Capture the cell that displays the provided text and extract its (X, Y) central coordinate. 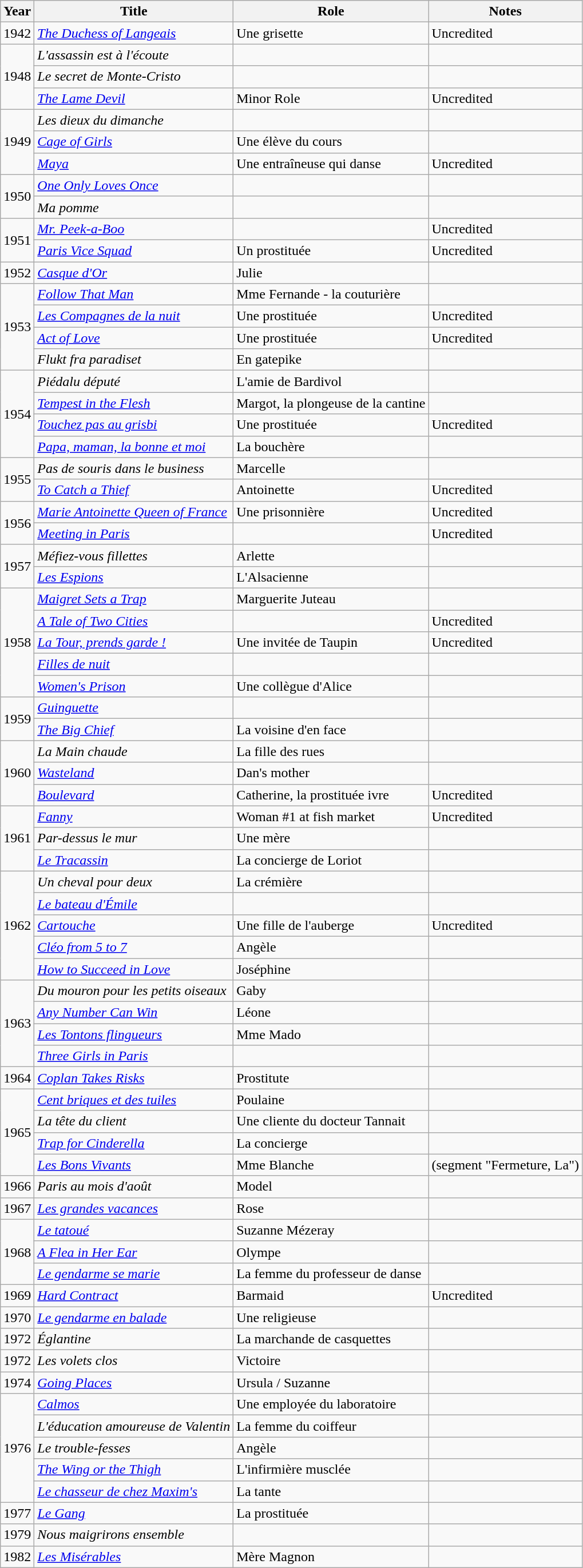
Une prisonnière (331, 512)
Une employée du laboratoire (331, 1404)
Tempest in the Flesh (134, 403)
Flukt fra paradiset (134, 360)
Marie Antoinette Queen of France (134, 512)
La voisine d'en face (331, 730)
Guinguette (134, 708)
Une religieuse (331, 1317)
1954 (17, 414)
Mme Blanche (331, 1165)
Fanny (134, 817)
1970 (17, 1317)
L'Alsacienne (331, 577)
1958 (17, 642)
Le Tracassin (134, 860)
Rose (331, 1208)
Mr. Peek-a-Boo (134, 229)
Les Tontons flingueurs (134, 1034)
Le Gang (134, 1513)
Trap for Cinderella (134, 1143)
1960 (17, 773)
Suzanne Mézeray (331, 1230)
Poulaine (331, 1100)
Ursula / Suzanne (331, 1383)
Par-dessus le mur (134, 838)
La crémière (331, 882)
Paris Vice Squad (134, 250)
Arlette (331, 555)
Margot, la plongeuse de la cantine (331, 403)
Wasteland (134, 773)
The Lame Devil (134, 98)
Églantine (134, 1339)
L'infirmière musclée (331, 1470)
1949 (17, 142)
Mère Magnon (331, 1557)
Title (134, 11)
La femme du coiffeur (331, 1426)
Une mère (331, 838)
L'assassin est à l'écoute (134, 55)
Les volets clos (134, 1361)
La tante (331, 1491)
Woman #1 at fish market (331, 817)
Julie (331, 273)
(segment "Fermeture, La") (506, 1165)
One Only Loves Once (134, 185)
Papa, maman, la bonne et moi (134, 447)
Act of Love (134, 338)
Léone (331, 1013)
La femme du professeur de danse (331, 1273)
1956 (17, 523)
La Tour, prends garde ! (134, 643)
1974 (17, 1383)
Maigret Sets a Trap (134, 599)
1952 (17, 273)
1950 (17, 196)
1953 (17, 327)
Paris au mois d'août (134, 1187)
Marcelle (331, 468)
1964 (17, 1078)
Filles de nuit (134, 664)
Un cheval pour deux (134, 882)
Une grisette (331, 33)
Le bateau d'Émile (134, 904)
Maya (134, 164)
1962 (17, 925)
1982 (17, 1557)
Coplan Takes Risks (134, 1078)
Going Places (134, 1383)
Pas de souris dans le business (134, 468)
To Catch a Thief (134, 490)
Cartouche (134, 925)
Cage of Girls (134, 142)
1959 (17, 719)
L'éducation amoureuse de Valentin (134, 1426)
Any Number Can Win (134, 1013)
Cent briques et des tuiles (134, 1100)
1955 (17, 479)
Minor Role (331, 98)
1963 (17, 1024)
1948 (17, 77)
A Tale of Two Cities (134, 620)
1969 (17, 1295)
Piédalu député (134, 381)
Les Bons Vivants (134, 1165)
Hard Contract (134, 1295)
1957 (17, 566)
1979 (17, 1535)
La prostituée (331, 1513)
Le gendarme en balade (134, 1317)
Une collègue d'Alice (331, 686)
Joséphine (331, 969)
Du mouron pour les petits oiseaux (134, 991)
Notes (506, 11)
Follow That Man (134, 295)
Le gendarme se marie (134, 1273)
Une entraîneuse qui danse (331, 164)
1977 (17, 1513)
1967 (17, 1208)
Touchez pas au grisbi (134, 425)
The Big Chief (134, 730)
Le tatoué (134, 1230)
Role (331, 11)
Meeting in Paris (134, 534)
La concierge de Loriot (331, 860)
Ma pomme (134, 207)
Nous maigrirons ensemble (134, 1535)
Olympe (331, 1252)
Méfiez-vous fillettes (134, 555)
Les Espions (134, 577)
Marguerite Juteau (331, 599)
Victoire (331, 1361)
How to Succeed in Love (134, 969)
La fille des rues (331, 751)
Model (331, 1187)
Calmos (134, 1404)
La marchande de casquettes (331, 1339)
1965 (17, 1132)
Mme Mado (331, 1034)
Le secret de Monte-Cristo (134, 77)
Le chasseur de chez Maxim's (134, 1491)
Antoinette (331, 490)
Un prostituée (331, 250)
La Main chaude (134, 751)
Catherine, la prostituée ivre (331, 795)
Mme Fernande - la couturière (331, 295)
Une cliente du docteur Tannait (331, 1121)
Prostitute (331, 1078)
1966 (17, 1187)
1968 (17, 1252)
La bouchère (331, 447)
1942 (17, 33)
Les Misérables (134, 1557)
The Duchess of Langeais (134, 33)
1951 (17, 240)
Barmaid (331, 1295)
Dan's mother (331, 773)
Les Compagnes de la nuit (134, 316)
Une élève du cours (331, 142)
The Wing or the Thigh (134, 1470)
Casque d'Or (134, 273)
En gatepike (331, 360)
La concierge (331, 1143)
Les grandes vacances (134, 1208)
Les dieux du dimanche (134, 120)
Women's Prison (134, 686)
A Flea in Her Ear (134, 1252)
Une fille de l'auberge (331, 925)
Year (17, 11)
Une invitée de Taupin (331, 643)
La tête du client (134, 1121)
Le trouble-fesses (134, 1448)
Boulevard (134, 795)
1961 (17, 838)
Gaby (331, 991)
1976 (17, 1448)
Three Girls in Paris (134, 1056)
Cléo from 5 to 7 (134, 947)
L'amie de Bardivol (331, 381)
